Detect which cell encompasses the target text, then output its [X, Y] center coordinate. 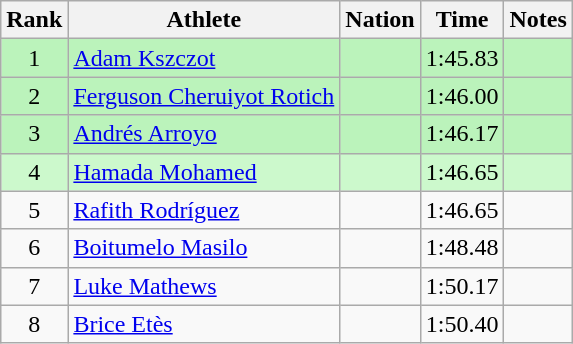
Boitumelo Masilo [204, 248]
5 [34, 210]
6 [34, 248]
Andrés Arroyo [204, 134]
Nation [380, 20]
Adam Kszczot [204, 58]
Time [462, 20]
1:45.83 [462, 58]
Ferguson Cheruiyot Rotich [204, 96]
3 [34, 134]
1:48.48 [462, 248]
1:46.00 [462, 96]
Hamada Mohamed [204, 172]
Rafith Rodríguez [204, 210]
1 [34, 58]
Rank [34, 20]
8 [34, 324]
Notes [538, 20]
1:50.17 [462, 286]
2 [34, 96]
1:50.40 [462, 324]
Athlete [204, 20]
Luke Mathews [204, 286]
4 [34, 172]
Brice Etès [204, 324]
1:46.17 [462, 134]
7 [34, 286]
